Extract the [x, y] coordinate from the center of the cell holding the provided text.  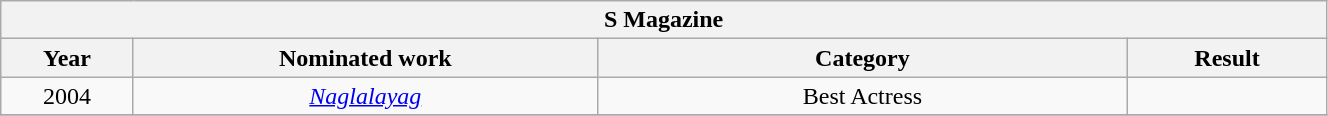
Result [1228, 58]
Naglalayag [365, 96]
Category [862, 58]
2004 [68, 96]
Nominated work [365, 58]
S Magazine [664, 20]
Best Actress [862, 96]
Year [68, 58]
